Provide the (x, y) coordinate of the cell's center where the given text is located.  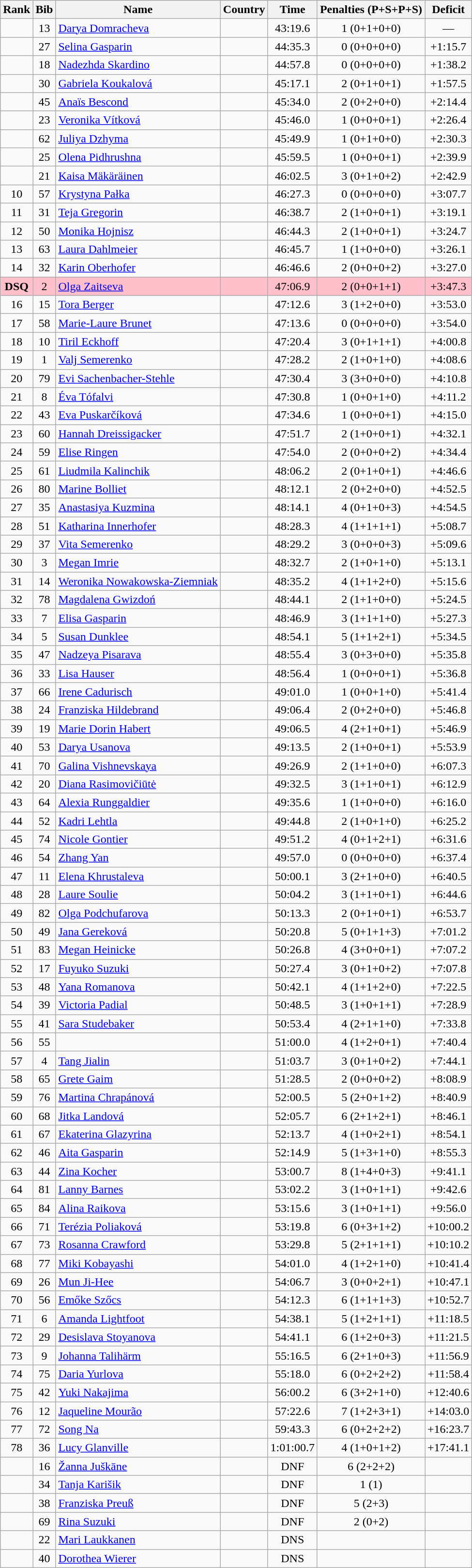
Éva Tófalvi (138, 397)
Eva Puskarčíková (138, 415)
+9:42.6 (448, 1190)
2 (0+2) (371, 1521)
47:34.6 (292, 415)
Bib (45, 10)
+8:08.9 (448, 1079)
Krystyna Pałka (138, 194)
+3:26.1 (448, 249)
49:13.5 (292, 747)
3 (0+1+1+1) (371, 342)
Susan Dunklee (138, 637)
Alina Raikova (138, 1208)
5 (45, 637)
+6:40.5 (448, 876)
Miki Kobayashi (138, 1263)
+3:19.1 (448, 212)
48:12.1 (292, 489)
+8:55.3 (448, 1153)
4 (0+1+0+3) (371, 507)
47:20.4 (292, 342)
Laure Soulie (138, 895)
52:14.9 (292, 1153)
+3:24.7 (448, 231)
+5:09.6 (448, 544)
4 (2+1+0+1) (371, 729)
+5:53.9 (448, 747)
Galina Vishnevskaya (138, 765)
46:02.5 (292, 175)
Žanna Juškāne (138, 1466)
Desislava Stoyanova (138, 1337)
4 (0+1+2+1) (371, 839)
+5:24.5 (448, 600)
Mari Laukkanen (138, 1540)
3 (1+2+0+0) (371, 305)
+6:53.7 (448, 913)
Yuki Nakajima (138, 1392)
+2:26.4 (448, 120)
53:02.2 (292, 1190)
52:00.5 (292, 1097)
Gabriela Koukalová (138, 83)
+10:41.4 (448, 1263)
4 (45, 1060)
+6:12.9 (448, 784)
53:29.8 (292, 1245)
7 (45, 618)
1 (45, 360)
+10:00.2 (448, 1226)
+4:54.5 (448, 507)
+4:15.0 (448, 415)
+11:56.9 (448, 1355)
49:57.0 (292, 858)
Anastasiya Kuzmina (138, 507)
+6:25.2 (448, 821)
56:00.2 (292, 1392)
+4:00.8 (448, 342)
+6:37.4 (448, 858)
47:30.8 (292, 397)
Johanna Talihärm (138, 1355)
2 (0+0+1+1) (371, 286)
Jana Gereková (138, 931)
6 (45, 1319)
55:18.0 (292, 1374)
+7:28.9 (448, 1005)
53:15.6 (292, 1208)
+4:34.4 (448, 452)
54:06.7 (292, 1282)
+5:15.6 (448, 581)
50:26.8 (292, 950)
48:32.7 (292, 563)
+3:47.3 (448, 286)
Selina Gasparin (138, 47)
— (448, 28)
Franziska Preuß (138, 1503)
Tang Jialin (138, 1060)
+5:13.1 (448, 563)
3 (0+0+2+1) (371, 1282)
Name (138, 10)
+6:16.0 (448, 802)
44:35.3 (292, 47)
Elise Ringen (138, 452)
4 (3+0+0+1) (371, 950)
49:06.5 (292, 729)
54:38.1 (292, 1319)
15 (45, 305)
48:29.2 (292, 544)
Lucy Glanville (138, 1448)
Fuyuko Suzuki (138, 968)
54:01.0 (292, 1263)
Liudmila Kalinchik (138, 470)
Lanny Barnes (138, 1190)
4 (1+2+1+0) (371, 1263)
5 (1+3+1+0) (371, 1153)
45:49.9 (292, 139)
Hannah Dreissigacker (138, 434)
Irene Cadurisch (138, 692)
+12:40.6 (448, 1392)
1 (1) (371, 1485)
Marine Bolliet (138, 489)
Ekaterina Glazyrina (138, 1134)
4 (1+2+0+1) (371, 1042)
Evi Sachenbacher-Stehle (138, 378)
Rank (16, 10)
+2:14.4 (448, 102)
Zhang Yan (138, 858)
Lisa Hauser (138, 673)
57:22.6 (292, 1411)
47:51.7 (292, 434)
+10:47.1 (448, 1282)
Zina Kocher (138, 1171)
Nadzeya Pisarava (138, 655)
8 (45, 397)
45:59.5 (292, 157)
Megan Imrie (138, 563)
Marie-Laure Brunet (138, 323)
Olga Podchufarova (138, 913)
+3:54.0 (448, 323)
+4:11.2 (448, 397)
5 (2+1+1+1) (371, 1245)
+3:07.7 (448, 194)
53:00.7 (292, 1171)
+4:46.6 (448, 470)
+11:21.5 (448, 1337)
+7:22.5 (448, 987)
+3:27.0 (448, 268)
+5:46.8 (448, 710)
5 (2+0+1+2) (371, 1097)
+2:30.3 (448, 139)
50:00.1 (292, 876)
+4:32.1 (448, 434)
+1:57.5 (448, 83)
50:13.3 (292, 913)
5 (1+1+2+1) (371, 637)
54:41.1 (292, 1337)
Sara Studebaker (138, 1024)
6 (2+2+2) (371, 1466)
Emőke Szőcs (138, 1300)
6 (1+2+0+3) (371, 1337)
Daria Yurlova (138, 1374)
Franziska Hildebrand (138, 710)
45:17.1 (292, 83)
51:03.7 (292, 1060)
Kadri Lehtla (138, 821)
+6:44.6 (448, 895)
Valj Semerenko (138, 360)
3 (3+0+0+0) (371, 378)
49:01.0 (292, 692)
Terézia Poliaková (138, 1226)
47:28.2 (292, 360)
Song Na (138, 1429)
+11:18.5 (448, 1319)
47:06.9 (292, 286)
50:53.4 (292, 1024)
49:51.2 (292, 839)
3 (2+1+0+0) (371, 876)
49:44.8 (292, 821)
46:44.3 (292, 231)
+16:23.7 (448, 1429)
+11:58.4 (448, 1374)
Rosanna Crawford (138, 1245)
Martina Chrapánová (138, 1097)
Vita Semerenko (138, 544)
Country (244, 10)
50:27.4 (292, 968)
8 (1+4+0+3) (371, 1171)
Weronika Nowakowska-Ziemniak (138, 581)
Elisa Gasparin (138, 618)
47:30.4 (292, 378)
Juliya Dzhyma (138, 139)
+4:52.5 (448, 489)
Tiril Eckhoff (138, 342)
Alexia Runggaldier (138, 802)
51:28.5 (292, 1079)
81 (45, 1190)
45:46.0 (292, 120)
+7:07.2 (448, 950)
4 (1+1+1+1) (371, 526)
+2:39.9 (448, 157)
48:55.4 (292, 655)
43:19.6 (292, 28)
+14:03.0 (448, 1411)
Aita Gasparin (138, 1153)
Yana Romanova (138, 987)
Time (292, 10)
4 (1+0+1+2) (371, 1448)
4 (1+0+2+1) (371, 1134)
Nadezhda Skardino (138, 65)
Dorothea Wierer (138, 1558)
49:32.5 (292, 784)
6 (0+3+1+2) (371, 1226)
+7:01.2 (448, 931)
Veronika Vítková (138, 120)
50:48.5 (292, 1005)
3 (1+1+1+0) (371, 618)
+10:10.2 (448, 1245)
3 (45, 563)
+6:31.6 (448, 839)
+8:54.1 (448, 1134)
+9:56.0 (448, 1208)
46:38.7 (292, 212)
Elena Khrustaleva (138, 876)
84 (45, 1208)
+6:07.3 (448, 765)
Victoria Padial (138, 1005)
48:06.2 (292, 470)
3 (0+0+0+3) (371, 544)
+17:41.1 (448, 1448)
Grete Gaim (138, 1079)
Diana Rasimovičiūtė (138, 784)
+5:46.9 (448, 729)
54:12.3 (292, 1300)
6 (2+1+2+1) (371, 1116)
2 (45, 286)
Rina Suzuki (138, 1521)
+1:38.2 (448, 65)
Olga Zaitseva (138, 286)
Jitka Landová (138, 1116)
48:54.1 (292, 637)
7 (1+2+3+1) (371, 1411)
+9:41.1 (448, 1171)
Olena Pidhrushna (138, 157)
48:44.1 (292, 600)
Penalties (P+S+P+S) (371, 10)
+1:15.7 (448, 47)
47:12.6 (292, 305)
52:05.7 (292, 1116)
3 (0+3+0+0) (371, 655)
Deficit (448, 10)
48:46.9 (292, 618)
50:04.2 (292, 895)
Monika Hojnisz (138, 231)
Laura Dahlmeier (138, 249)
49:06.4 (292, 710)
45:34.0 (292, 102)
49:35.6 (292, 802)
+7:44.1 (448, 1060)
50:42.1 (292, 987)
+5:41.4 (448, 692)
Darya Usanova (138, 747)
79 (45, 378)
+3:53.0 (448, 305)
Tora Berger (138, 305)
80 (45, 489)
47:54.0 (292, 452)
+5:35.8 (448, 655)
+5:34.5 (448, 637)
52:13.7 (292, 1134)
5 (2+3) (371, 1503)
Megan Heinicke (138, 950)
+8:40.9 (448, 1097)
53:19.8 (292, 1226)
48:14.1 (292, 507)
5 (0+1+1+3) (371, 931)
Amanda Lightfoot (138, 1319)
+4:08.6 (448, 360)
+5:27.3 (448, 618)
47:13.6 (292, 323)
+4:10.8 (448, 378)
59:43.3 (292, 1429)
Tanja Karišik (138, 1485)
6 (3+2+1+0) (371, 1392)
Nicole Gontier (138, 839)
46:46.6 (292, 268)
6 (2+1+0+3) (371, 1355)
+5:08.7 (448, 526)
Anaïs Bescond (138, 102)
Karin Oberhofer (138, 268)
48:35.2 (292, 581)
Darya Domracheva (138, 28)
6 (1+1+1+3) (371, 1300)
DSQ (16, 286)
48:56.4 (292, 673)
55:16.5 (292, 1355)
4 (2+1+1+0) (371, 1024)
Mun Ji-Hee (138, 1282)
50:20.8 (292, 931)
5 (1+2+1+1) (371, 1319)
+8:46.1 (448, 1116)
49:26.9 (292, 765)
Katharina Innerhofer (138, 526)
+5:36.8 (448, 673)
9 (45, 1355)
+10:52.7 (448, 1300)
46:45.7 (292, 249)
+2:42.9 (448, 175)
48:28.3 (292, 526)
Teja Gregorin (138, 212)
Marie Dorin Habert (138, 729)
51:00.0 (292, 1042)
83 (45, 950)
Jaqueline Mourão (138, 1411)
44:57.8 (292, 65)
82 (45, 913)
+7:40.4 (448, 1042)
46:27.3 (292, 194)
Kaisa Mäkäräinen (138, 175)
1:01:00.7 (292, 1448)
+7:33.8 (448, 1024)
Magdalena Gwizdoń (138, 600)
+7:07.8 (448, 968)
